Identify which cell holds the provided text, then report its (x, y) central coordinate. 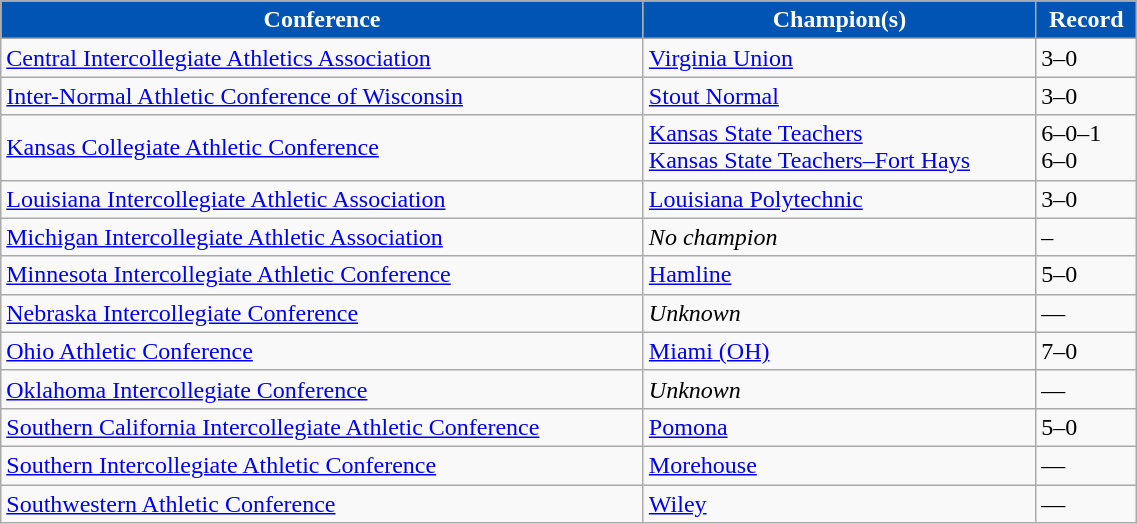
Inter-Normal Athletic Conference of Wisconsin (322, 96)
Louisiana Polytechnic (839, 199)
Morehouse (839, 465)
6–0–16–0 (1086, 148)
Oklahoma Intercollegiate Conference (322, 389)
Miami (OH) (839, 351)
Nebraska Intercollegiate Conference (322, 313)
Kansas State TeachersKansas State Teachers–Fort Hays (839, 148)
Stout Normal (839, 96)
Central Intercollegiate Athletics Association (322, 58)
Southwestern Athletic Conference (322, 503)
Kansas Collegiate Athletic Conference (322, 148)
Southern California Intercollegiate Athletic Conference (322, 427)
Wiley (839, 503)
Pomona (839, 427)
Ohio Athletic Conference (322, 351)
Virginia Union (839, 58)
7–0 (1086, 351)
Hamline (839, 275)
Michigan Intercollegiate Athletic Association (322, 237)
Louisiana Intercollegiate Athletic Association (322, 199)
No champion (839, 237)
Conference (322, 20)
Minnesota Intercollegiate Athletic Conference (322, 275)
Record (1086, 20)
Champion(s) (839, 20)
– (1086, 237)
Southern Intercollegiate Athletic Conference (322, 465)
